Detect which cell encompasses the target text, then output its (X, Y) center coordinate. 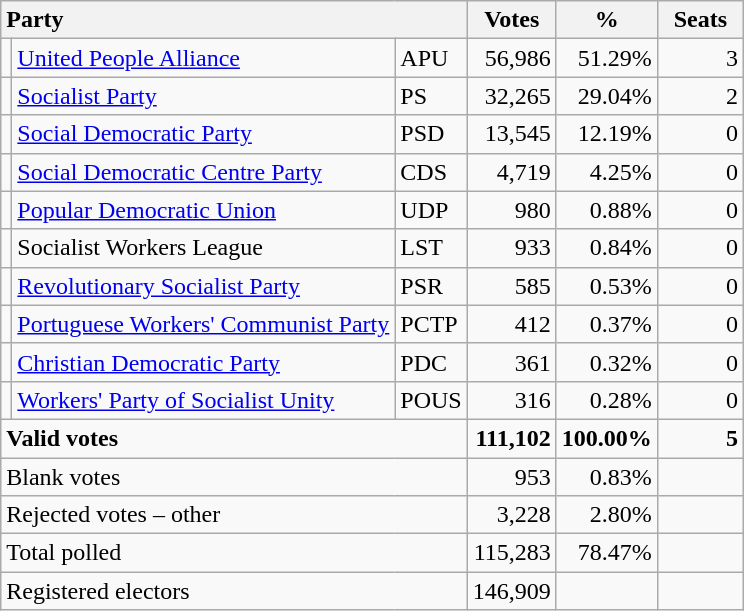
111,102 (512, 438)
Seats (700, 20)
PSD (431, 134)
Popular Democratic Union (204, 210)
146,909 (512, 591)
Total polled (234, 553)
Socialist Workers League (204, 248)
0.28% (606, 400)
0.88% (606, 210)
0.32% (606, 362)
PDC (431, 362)
Christian Democratic Party (204, 362)
3 (700, 58)
51.29% (606, 58)
PS (431, 96)
412 (512, 324)
Votes (512, 20)
953 (512, 477)
4.25% (606, 172)
115,283 (512, 553)
PCTP (431, 324)
United People Alliance (204, 58)
% (606, 20)
Party (234, 20)
Socialist Party (204, 96)
Blank votes (234, 477)
Revolutionary Socialist Party (204, 286)
LST (431, 248)
3,228 (512, 515)
4,719 (512, 172)
0.53% (606, 286)
56,986 (512, 58)
2 (700, 96)
32,265 (512, 96)
POUS (431, 400)
Rejected votes – other (234, 515)
100.00% (606, 438)
Valid votes (234, 438)
29.04% (606, 96)
CDS (431, 172)
Portuguese Workers' Communist Party (204, 324)
316 (512, 400)
Registered electors (234, 591)
Social Democratic Party (204, 134)
5 (700, 438)
0.84% (606, 248)
361 (512, 362)
Social Democratic Centre Party (204, 172)
UDP (431, 210)
12.19% (606, 134)
2.80% (606, 515)
980 (512, 210)
0.83% (606, 477)
933 (512, 248)
78.47% (606, 553)
Workers' Party of Socialist Unity (204, 400)
APU (431, 58)
0.37% (606, 324)
PSR (431, 286)
13,545 (512, 134)
585 (512, 286)
